Find where the given text appears and provide that cell's center as (x, y) coordinate. 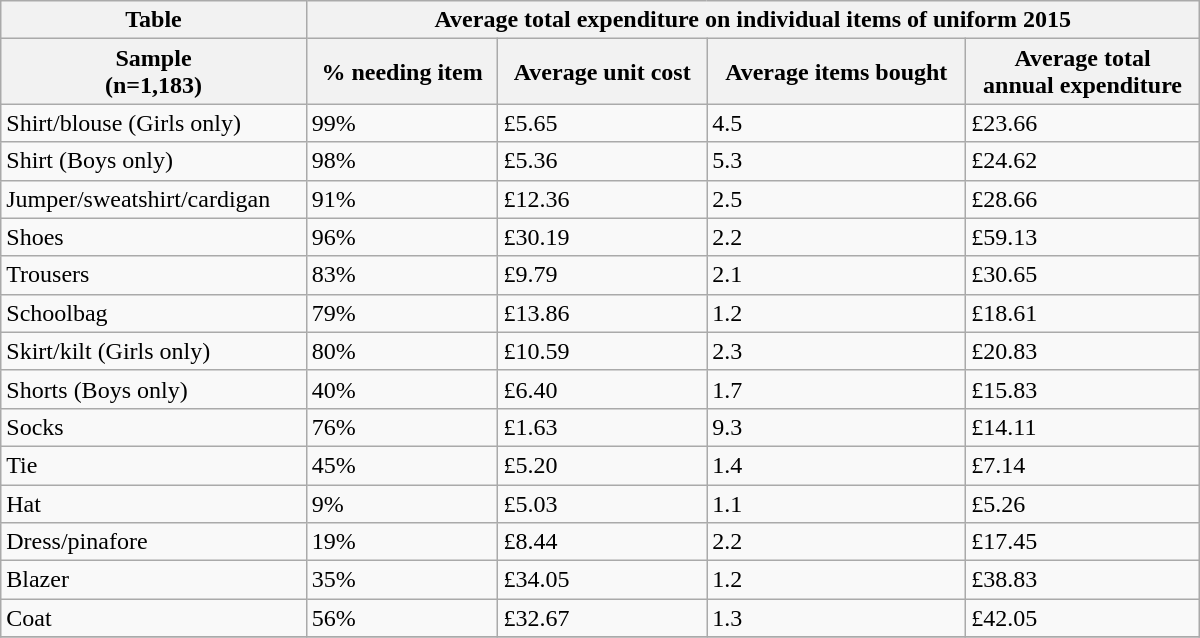
£34.05 (602, 580)
£24.62 (1082, 161)
£23.66 (1082, 123)
Coat (154, 618)
£32.67 (602, 618)
2.5 (836, 199)
Sample(n=1,183) (154, 72)
83% (402, 275)
91% (402, 199)
£30.19 (602, 237)
£28.66 (1082, 199)
£5.26 (1082, 503)
£42.05 (1082, 618)
£30.65 (1082, 275)
£18.61 (1082, 313)
Jumper/sweatshirt/cardigan (154, 199)
£7.14 (1082, 465)
2.1 (836, 275)
£17.45 (1082, 542)
56% (402, 618)
£13.86 (602, 313)
1.3 (836, 618)
9.3 (836, 427)
£15.83 (1082, 389)
Hat (154, 503)
£38.83 (1082, 580)
£20.83 (1082, 351)
£9.79 (602, 275)
£12.36 (602, 199)
£10.59 (602, 351)
£5.36 (602, 161)
Table (154, 20)
80% (402, 351)
£6.40 (602, 389)
Shorts (Boys only) (154, 389)
96% (402, 237)
98% (402, 161)
Blazer (154, 580)
Skirt/kilt (Girls only) (154, 351)
£5.03 (602, 503)
35% (402, 580)
40% (402, 389)
1.4 (836, 465)
Average total expenditure on individual items of uniform 2015 (752, 20)
£5.20 (602, 465)
Shirt/blouse (Girls only) (154, 123)
Average unit cost (602, 72)
Trousers (154, 275)
45% (402, 465)
Schoolbag (154, 313)
1.1 (836, 503)
99% (402, 123)
£1.63 (602, 427)
9% (402, 503)
5.3 (836, 161)
Shirt (Boys only) (154, 161)
Average items bought (836, 72)
19% (402, 542)
£5.65 (602, 123)
79% (402, 313)
£59.13 (1082, 237)
Socks (154, 427)
1.7 (836, 389)
76% (402, 427)
£8.44 (602, 542)
Average totalannual expenditure (1082, 72)
% needing item (402, 72)
Shoes (154, 237)
£14.11 (1082, 427)
2.3 (836, 351)
Tie (154, 465)
4.5 (836, 123)
Dress/pinafore (154, 542)
